Pinpoint the cell where the given text exists, returning its (X, Y) midpoint coordinate. 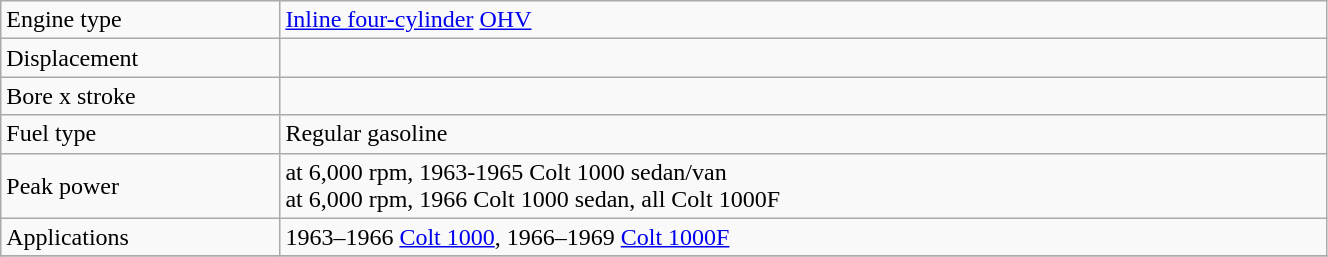
Peak power (140, 186)
1963–1966 Colt 1000, 1966–1969 Colt 1000F (804, 237)
Inline four-cylinder OHV (804, 20)
Applications (140, 237)
at 6,000 rpm, 1963-1965 Colt 1000 sedan/van at 6,000 rpm, 1966 Colt 1000 sedan, all Colt 1000F (804, 186)
Displacement (140, 58)
Bore x stroke (140, 96)
Fuel type (140, 134)
Engine type (140, 20)
Regular gasoline (804, 134)
